From the cell containing the given text, extract its center point as (X, Y) coordinate. 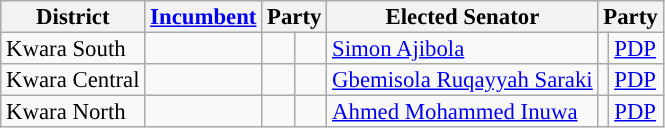
Elected Senator (462, 17)
Incumbent (204, 17)
District (73, 17)
Gbemisola Ruqayyah Saraki (462, 80)
Simon Ajibola (462, 49)
Kwara North (73, 112)
Kwara South (73, 49)
Kwara Central (73, 80)
Ahmed Mohammed Inuwa (462, 112)
